Find where the given text appears and provide that cell's center as [x, y] coordinate. 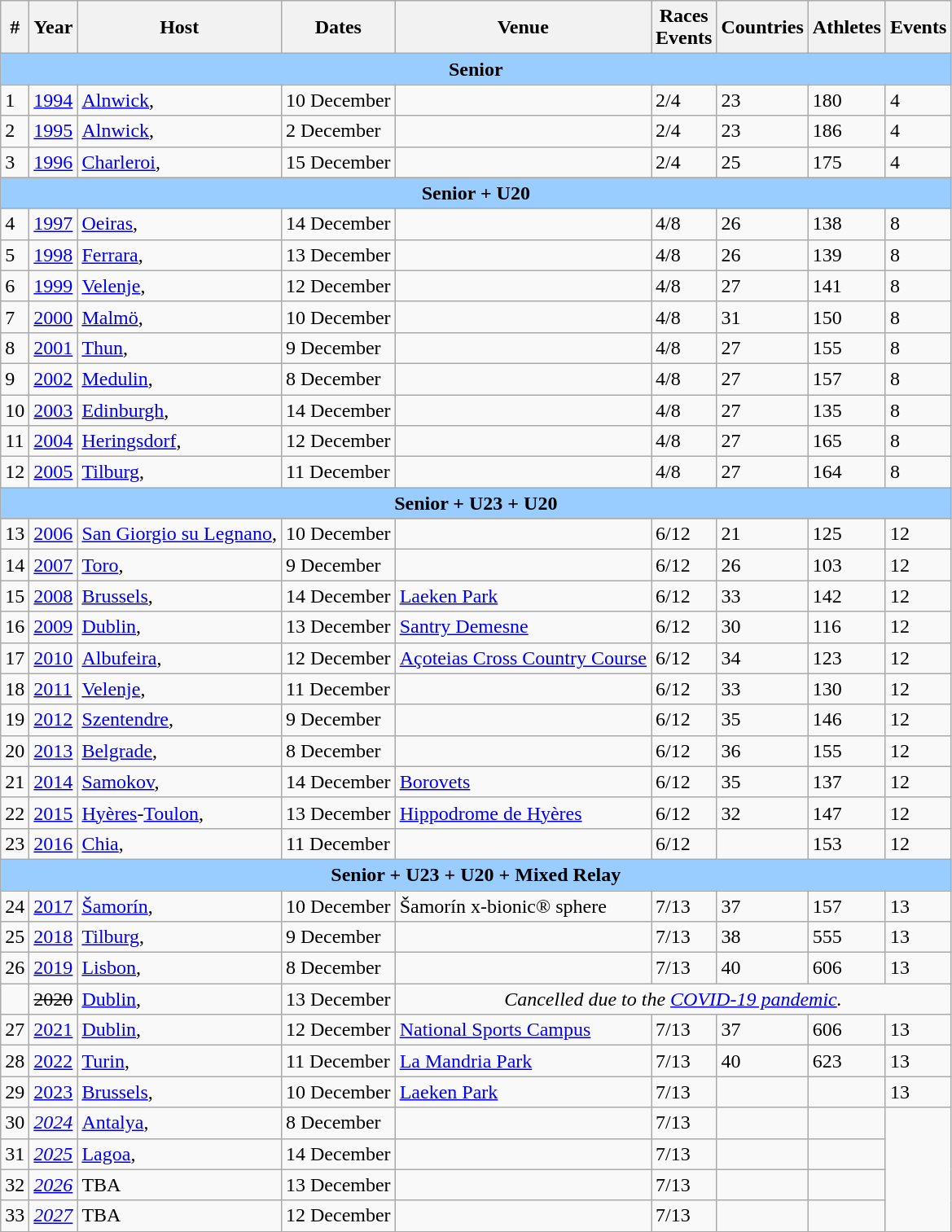
20 [15, 751]
2002 [54, 379]
RacesEvents [684, 28]
2014 [54, 782]
2004 [54, 441]
146 [847, 720]
116 [847, 627]
National Sports Campus [523, 1030]
24 [15, 906]
2000 [54, 317]
2007 [54, 565]
2027 [54, 1216]
2 December [338, 131]
555 [847, 937]
36 [762, 751]
1997 [54, 224]
Senior + U20 [476, 193]
Toro, [179, 565]
2019 [54, 968]
Charleroi, [179, 162]
Açoteias Cross Country Course [523, 658]
1999 [54, 286]
Edinburgh, [179, 410]
Senior + U23 + U20 + Mixed Relay [476, 875]
19 [15, 720]
1994 [54, 100]
11 [15, 441]
130 [847, 689]
3 [15, 162]
La Mandria Park [523, 1061]
2016 [54, 844]
2025 [54, 1154]
147 [847, 813]
123 [847, 658]
2005 [54, 472]
2023 [54, 1092]
1998 [54, 255]
15 December [338, 162]
137 [847, 782]
Lagoa, [179, 1154]
165 [847, 441]
Venue [523, 28]
623 [847, 1061]
1995 [54, 131]
Šamorín, [179, 906]
2018 [54, 937]
2020 [54, 999]
Albufeira, [179, 658]
Malmö, [179, 317]
Borovets [523, 782]
Senior [476, 69]
5 [15, 255]
Santry Demesne [523, 627]
Belgrade, [179, 751]
Events [918, 28]
7 [15, 317]
San Giorgio su Legnano, [179, 534]
186 [847, 131]
Year [54, 28]
141 [847, 286]
34 [762, 658]
# [15, 28]
Host [179, 28]
Antalya, [179, 1123]
2013 [54, 751]
139 [847, 255]
16 [15, 627]
9 [15, 379]
2006 [54, 534]
Athletes [847, 28]
Dates [338, 28]
Senior + U23 + U20 [476, 503]
125 [847, 534]
Chia, [179, 844]
Hyères-Toulon, [179, 813]
14 [15, 565]
142 [847, 596]
135 [847, 410]
Heringsdorf, [179, 441]
Szentendre, [179, 720]
Countries [762, 28]
28 [15, 1061]
1 [15, 100]
Samokov, [179, 782]
175 [847, 162]
2015 [54, 813]
150 [847, 317]
Thun, [179, 348]
164 [847, 472]
138 [847, 224]
Ferrara, [179, 255]
2010 [54, 658]
2012 [54, 720]
2011 [54, 689]
22 [15, 813]
2024 [54, 1123]
2009 [54, 627]
10 [15, 410]
2003 [54, 410]
Oeiras, [179, 224]
2001 [54, 348]
2021 [54, 1030]
Hippodrome de Hyères [523, 813]
Šamorín x-bionic® sphere [523, 906]
15 [15, 596]
103 [847, 565]
Cancelled due to the COVID-19 pandemic. [673, 999]
2026 [54, 1185]
38 [762, 937]
Lisbon, [179, 968]
6 [15, 286]
2022 [54, 1061]
2 [15, 131]
Turin, [179, 1061]
2017 [54, 906]
153 [847, 844]
17 [15, 658]
Medulin, [179, 379]
29 [15, 1092]
1996 [54, 162]
18 [15, 689]
2008 [54, 596]
180 [847, 100]
